For the text-containing cell, return its midpoint in [x, y] coordinate format. 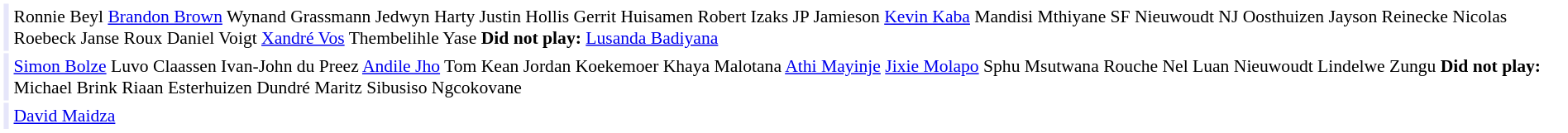
David Maidza [788, 116]
